Pinpoint the cell where the given text exists, returning its [X, Y] midpoint coordinate. 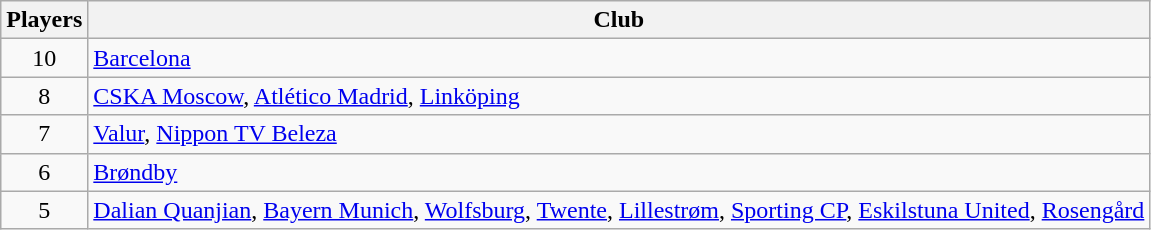
8 [44, 96]
5 [44, 210]
Dalian Quanjian, Bayern Munich, Wolfsburg, Twente, Lillestrøm, Sporting CP, Eskilstuna United, Rosengård [619, 210]
Brøndby [619, 172]
Valur, Nippon TV Beleza [619, 134]
CSKA Moscow, Atlético Madrid, Linköping [619, 96]
Barcelona [619, 58]
10 [44, 58]
Players [44, 20]
7 [44, 134]
6 [44, 172]
Club [619, 20]
